Pinpoint the cell where the given text exists, returning its (X, Y) midpoint coordinate. 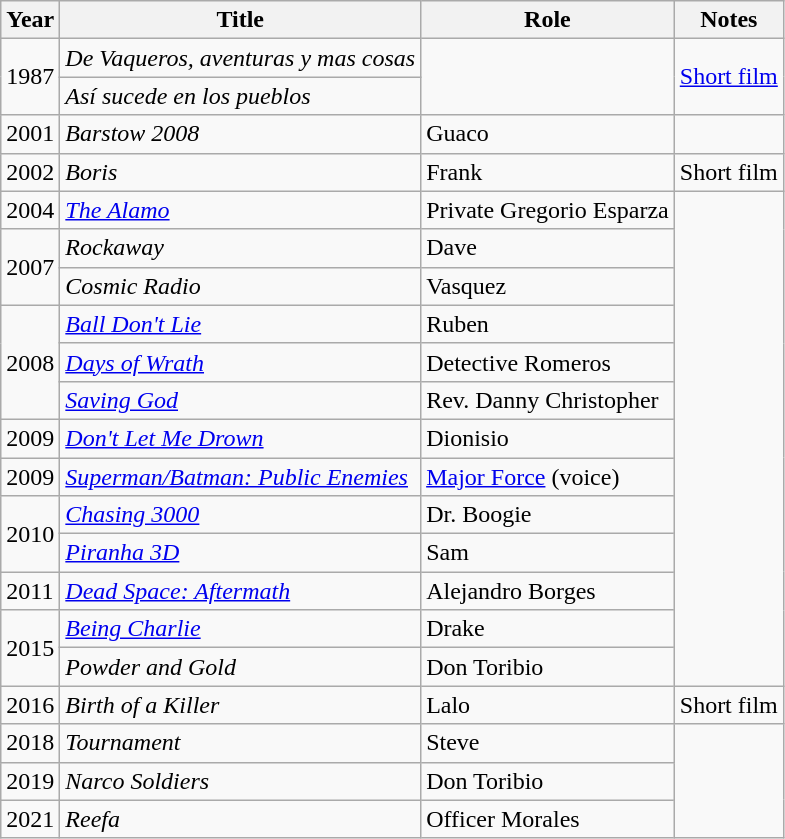
Boris (240, 172)
Role (548, 20)
Being Charlie (240, 629)
Rockaway (240, 248)
2015 (30, 648)
Detective Romeros (548, 362)
Dr. Boogie (548, 515)
Frank (548, 172)
Barstow 2008 (240, 134)
Alejandro Borges (548, 591)
2002 (30, 172)
Days of Wrath (240, 362)
Drake (548, 629)
Year (30, 20)
Lalo (548, 705)
Reefa (240, 819)
Superman/Batman: Public Enemies (240, 477)
Powder and Gold (240, 667)
Ruben (548, 324)
De Vaqueros, aventuras y mas cosas (240, 58)
Narco Soldiers (240, 781)
Así sucede en los pueblos (240, 96)
2019 (30, 781)
Ball Don't Lie (240, 324)
The Alamo (240, 210)
Notes (728, 20)
Dionisio (548, 438)
Vasquez (548, 286)
2010 (30, 534)
Steve (548, 743)
Cosmic Radio (240, 286)
Dave (548, 248)
2007 (30, 267)
Chasing 3000 (240, 515)
Tournament (240, 743)
Rev. Danny Christopher (548, 400)
Title (240, 20)
1987 (30, 77)
Birth of a Killer (240, 705)
Officer Morales (548, 819)
2016 (30, 705)
Don't Let Me Drown (240, 438)
2001 (30, 134)
2021 (30, 819)
Major Force (voice) (548, 477)
2011 (30, 591)
2008 (30, 362)
Private Gregorio Esparza (548, 210)
Dead Space: Aftermath (240, 591)
Guaco (548, 134)
2004 (30, 210)
Piranha 3D (240, 553)
Saving God (240, 400)
2018 (30, 743)
Sam (548, 553)
